Scan for the cell matching the given text and deliver its (x, y) coordinate at center. 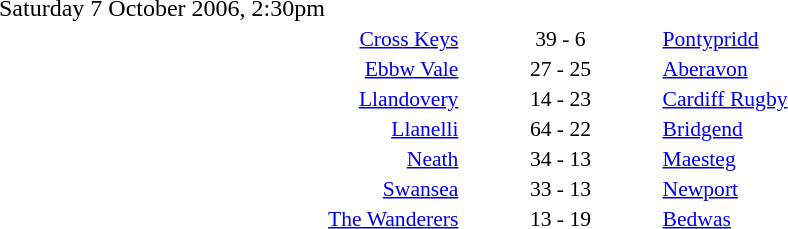
64 - 22 (560, 128)
33 - 13 (560, 188)
39 - 6 (560, 38)
14 - 23 (560, 98)
27 - 25 (560, 68)
34 - 13 (560, 158)
